Identify which cell holds the provided text, then report its (X, Y) central coordinate. 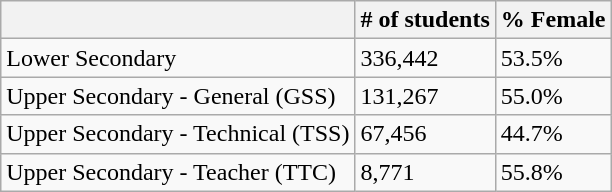
8,771 (425, 172)
Upper Secondary - General (GSS) (178, 96)
Upper Secondary - Teacher (TTC) (178, 172)
44.7% (553, 134)
Upper Secondary - Technical (TSS) (178, 134)
55.8% (553, 172)
336,442 (425, 58)
131,267 (425, 96)
# of students (425, 20)
% Female (553, 20)
Lower Secondary (178, 58)
55.0% (553, 96)
53.5% (553, 58)
67,456 (425, 134)
